Output the [x, y] coordinate of the center of the cell containing the given text.  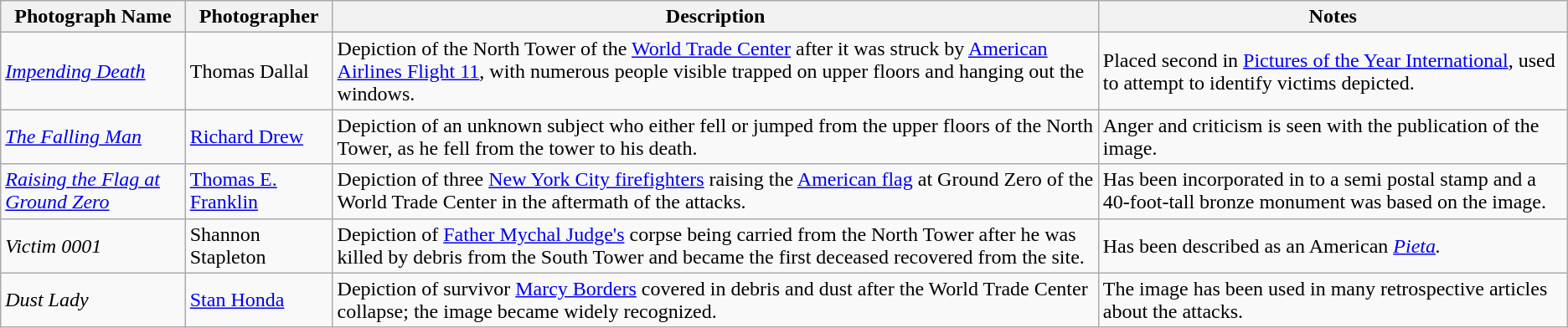
Shannon Stapleton [259, 246]
Victim 0001 [93, 246]
Depiction of survivor Marcy Borders covered in debris and dust after the World Trade Center collapse; the image became widely recognized. [715, 300]
Depiction of three New York City firefighters raising the American flag at Ground Zero of the World Trade Center in the aftermath of the attacks. [715, 191]
Dust Lady [93, 300]
Impending Death [93, 71]
The image has been used in many retrospective articles about the attacks. [1333, 300]
Placed second in Pictures of the Year International, used to attempt to identify victims depicted. [1333, 71]
Thomas Dallal [259, 71]
Description [715, 17]
Has been described as an American Pieta. [1333, 246]
Photographer [259, 17]
Photograph Name [93, 17]
Notes [1333, 17]
Thomas E. Franklin [259, 191]
Has been incorporated in to a semi postal stamp and a 40-foot-tall bronze monument was based on the image. [1333, 191]
Depiction of an unknown subject who either fell or jumped from the upper floors of the North Tower, as he fell from the tower to his death. [715, 137]
The Falling Man [93, 137]
Stan Honda [259, 300]
Richard Drew [259, 137]
Anger and criticism is seen with the publication of the image. [1333, 137]
Raising the Flag at Ground Zero [93, 191]
